Provide the [X, Y] coordinate of the cell's center where the given text is located.  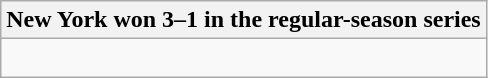
New York won 3–1 in the regular-season series [244, 20]
